Extract the (x, y) coordinate from the center of the cell holding the provided text.  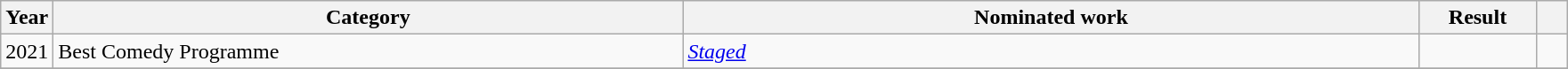
Nominated work (1051, 18)
Best Comedy Programme (369, 51)
2021 (27, 51)
Result (1478, 18)
Category (369, 18)
Staged (1051, 51)
Year (27, 18)
